Identify which cell holds the provided text, then report its (X, Y) central coordinate. 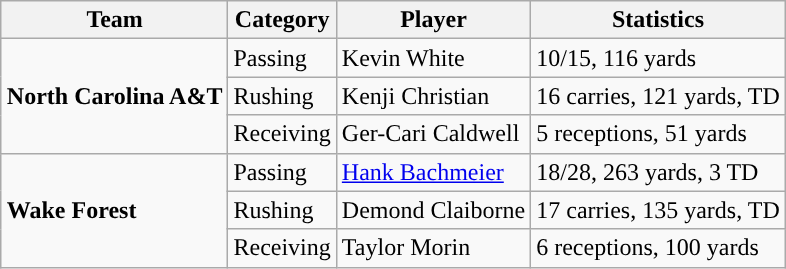
17 carries, 135 yards, TD (658, 210)
Category (282, 20)
Demond Claiborne (433, 210)
Hank Bachmeier (433, 172)
Taylor Morin (433, 248)
Player (433, 20)
Wake Forest (114, 210)
Kenji Christian (433, 96)
North Carolina A&T (114, 96)
18/28, 263 yards, 3 TD (658, 172)
Ger-Cari Caldwell (433, 134)
Statistics (658, 20)
Team (114, 20)
Kevin White (433, 58)
16 carries, 121 yards, TD (658, 96)
6 receptions, 100 yards (658, 248)
5 receptions, 51 yards (658, 134)
10/15, 116 yards (658, 58)
